Return the [x, y] coordinate for the center point of the cell that contains the specified text.  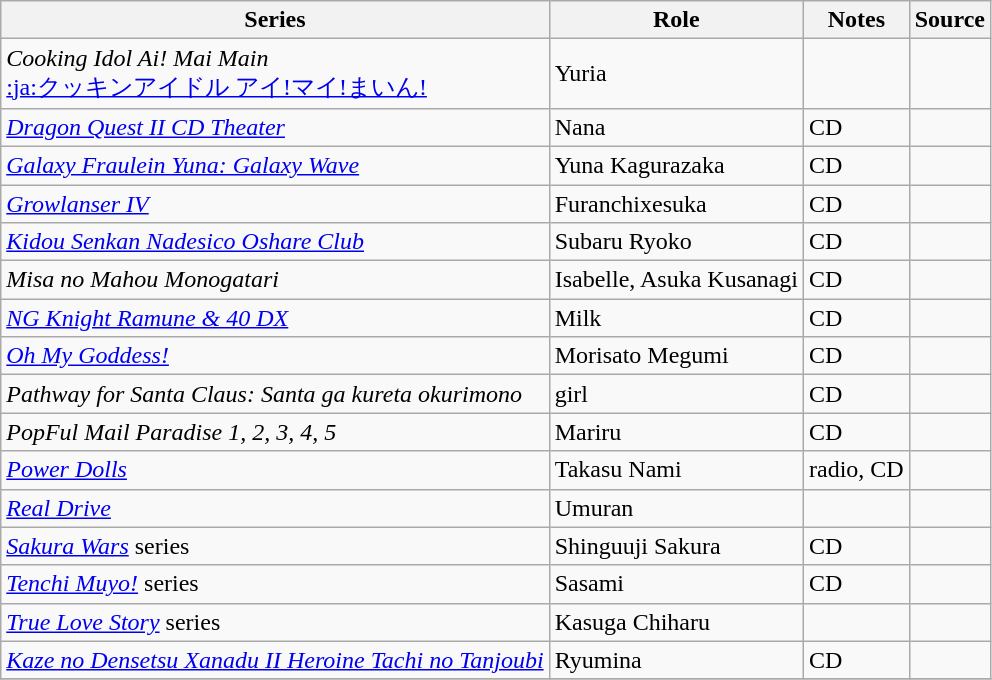
Umuran [676, 508]
Isabelle, Asuka Kusanagi [676, 280]
True Love Story series [275, 622]
Furanchixesuka [676, 203]
Nana [676, 127]
NG Knight Ramune & 40 DX [275, 318]
Power Dolls [275, 470]
Sasami [676, 584]
Yuria [676, 74]
Galaxy Fraulein Yuna: Galaxy Wave [275, 165]
Pathway for Santa Claus: Santa ga kureta okurimono [275, 394]
Oh My Goddess! [275, 356]
Role [676, 20]
Shinguuji Sakura [676, 546]
Dragon Quest II CD Theater [275, 127]
Milk [676, 318]
girl [676, 394]
Ryumina [676, 660]
Morisato Megumi [676, 356]
Kaze no Densetsu Xanadu II Heroine Tachi no Tanjoubi [275, 660]
radio, CD [856, 470]
Source [950, 20]
Mariru [676, 432]
Growlanser IV [275, 203]
Series [275, 20]
Kasuga Chiharu [676, 622]
Yuna Kagurazaka [676, 165]
Takasu Nami [676, 470]
Cooking Idol Ai! Mai Main:ja:クッキンアイドル アイ!マイ!まいん! [275, 74]
Subaru Ryoko [676, 242]
PopFul Mail Paradise 1, 2, 3, 4, 5 [275, 432]
Misa no Mahou Monogatari [275, 280]
Real Drive [275, 508]
Kidou Senkan Nadesico Oshare Club [275, 242]
Sakura Wars series [275, 546]
Tenchi Muyo! series [275, 584]
Notes [856, 20]
